Return (X, Y) of the center of cell containing provided text 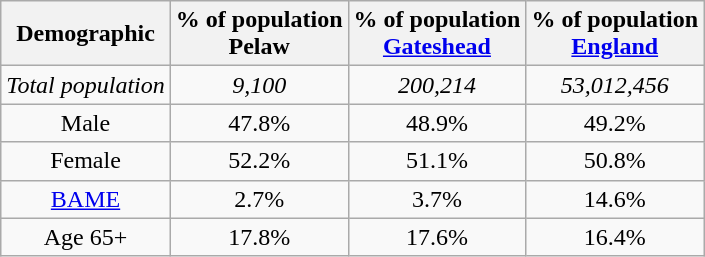
52.2% (259, 161)
3.7% (437, 199)
53,012,456 (615, 85)
% of populationPelaw (259, 34)
200,214 (437, 85)
% of populationGateshead (437, 34)
Total population (86, 85)
47.8% (259, 123)
Age 65+ (86, 237)
17.6% (437, 237)
Male (86, 123)
17.8% (259, 237)
14.6% (615, 199)
% of populationEngland (615, 34)
BAME (86, 199)
49.2% (615, 123)
Demographic (86, 34)
2.7% (259, 199)
48.9% (437, 123)
Female (86, 161)
16.4% (615, 237)
9,100 (259, 85)
51.1% (437, 161)
50.8% (615, 161)
